Search for the cell housing the specified text and yield its (X, Y) center coordinate. 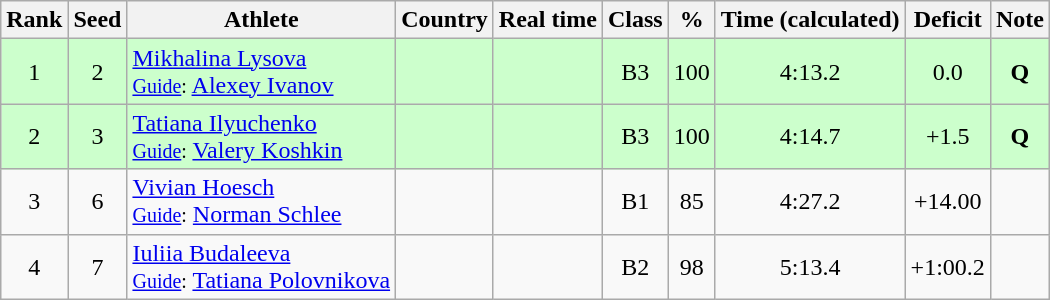
B2 (635, 266)
Country (445, 20)
+1.5 (948, 136)
4:14.7 (810, 136)
Iuliia BudaleevaGuide: Tatiana Polovnikova (262, 266)
+1:00.2 (948, 266)
Deficit (948, 20)
Rank (34, 20)
+14.00 (948, 202)
0.0 (948, 72)
5:13.4 (810, 266)
7 (98, 266)
Real time (548, 20)
Athlete (262, 20)
4:13.2 (810, 72)
Note (1020, 20)
6 (98, 202)
1 (34, 72)
Tatiana IlyuchenkoGuide: Valery Koshkin (262, 136)
Mikhalina LysovaGuide: Alexey Ivanov (262, 72)
Time (calculated) (810, 20)
B1 (635, 202)
% (692, 20)
Seed (98, 20)
98 (692, 266)
4 (34, 266)
85 (692, 202)
Vivian HoeschGuide: Norman Schlee (262, 202)
Class (635, 20)
4:27.2 (810, 202)
